Output the [x, y] coordinate of the center of the cell containing the given text.  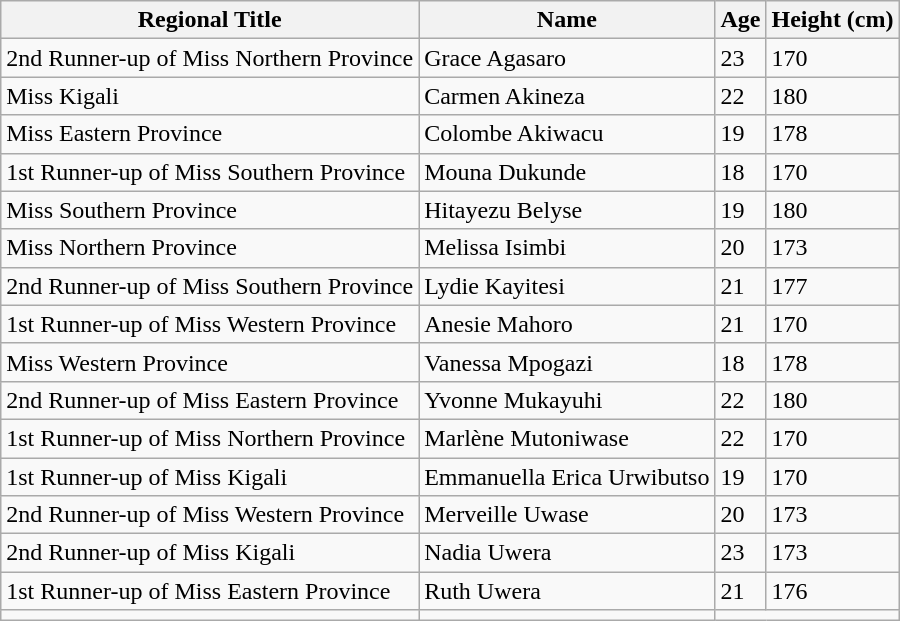
1st Runner-up of Miss Kigali [210, 477]
2nd Runner-up of Miss Eastern Province [210, 400]
2nd Runner-up of Miss Kigali [210, 553]
177 [832, 286]
Miss Western Province [210, 362]
1st Runner-up of Miss Northern Province [210, 438]
Name [567, 20]
176 [832, 591]
Carmen Akineza [567, 96]
2nd Runner-up of Miss Western Province [210, 515]
1st Runner-up of Miss Western Province [210, 324]
2nd Runner-up of Miss Southern Province [210, 286]
Regional Title [210, 20]
Grace Agasaro [567, 58]
Miss Northern Province [210, 248]
Colombe Akiwacu [567, 134]
Vanessa Mpogazi [567, 362]
Miss Eastern Province [210, 134]
Melissa Isimbi [567, 248]
Emmanuella Erica Urwibutso [567, 477]
Miss Kigali [210, 96]
Height (cm) [832, 20]
Nadia Uwera [567, 553]
Mouna Dukunde [567, 172]
Anesie Mahoro [567, 324]
Hitayezu Belyse [567, 210]
Lydie Kayitesi [567, 286]
Miss Southern Province [210, 210]
1st Runner-up of Miss Eastern Province [210, 591]
Yvonne Mukayuhi [567, 400]
2nd Runner-up of Miss Northern Province [210, 58]
1st Runner-up of Miss Southern Province [210, 172]
Age [740, 20]
Ruth Uwera [567, 591]
Marlène Mutoniwase [567, 438]
Merveille Uwase [567, 515]
